Pinpoint the cell where the given text exists, returning its [x, y] midpoint coordinate. 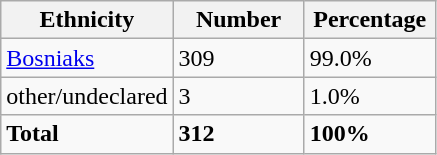
Total [87, 134]
other/undeclared [87, 96]
Bosniaks [87, 58]
1.0% [370, 96]
3 [238, 96]
Number [238, 20]
Ethnicity [87, 20]
Percentage [370, 20]
309 [238, 58]
100% [370, 134]
99.0% [370, 58]
312 [238, 134]
